Return [X, Y] of the center of cell containing provided text 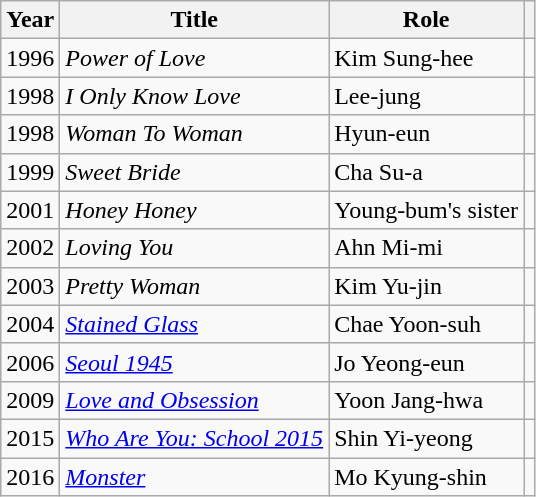
2009 [30, 400]
Kim Sung-hee [426, 58]
2006 [30, 362]
Monster [194, 477]
2001 [30, 210]
Lee-jung [426, 96]
Role [426, 20]
2015 [30, 438]
Power of Love [194, 58]
Sweet Bride [194, 172]
2002 [30, 248]
Mo Kyung-shin [426, 477]
Honey Honey [194, 210]
Seoul 1945 [194, 362]
Shin Yi-yeong [426, 438]
Woman To Woman [194, 134]
Chae Yoon-suh [426, 324]
Love and Obsession [194, 400]
1999 [30, 172]
2004 [30, 324]
Young-bum's sister [426, 210]
Loving You [194, 248]
I Only Know Love [194, 96]
Who Are You: School 2015 [194, 438]
Hyun-eun [426, 134]
Yoon Jang-hwa [426, 400]
Year [30, 20]
Jo Yeong-eun [426, 362]
1996 [30, 58]
Cha Su-a [426, 172]
2016 [30, 477]
Ahn Mi-mi [426, 248]
2003 [30, 286]
Kim Yu-jin [426, 286]
Stained Glass [194, 324]
Pretty Woman [194, 286]
Title [194, 20]
